Locate the cell with the specified text and output its [x, y] center coordinate. 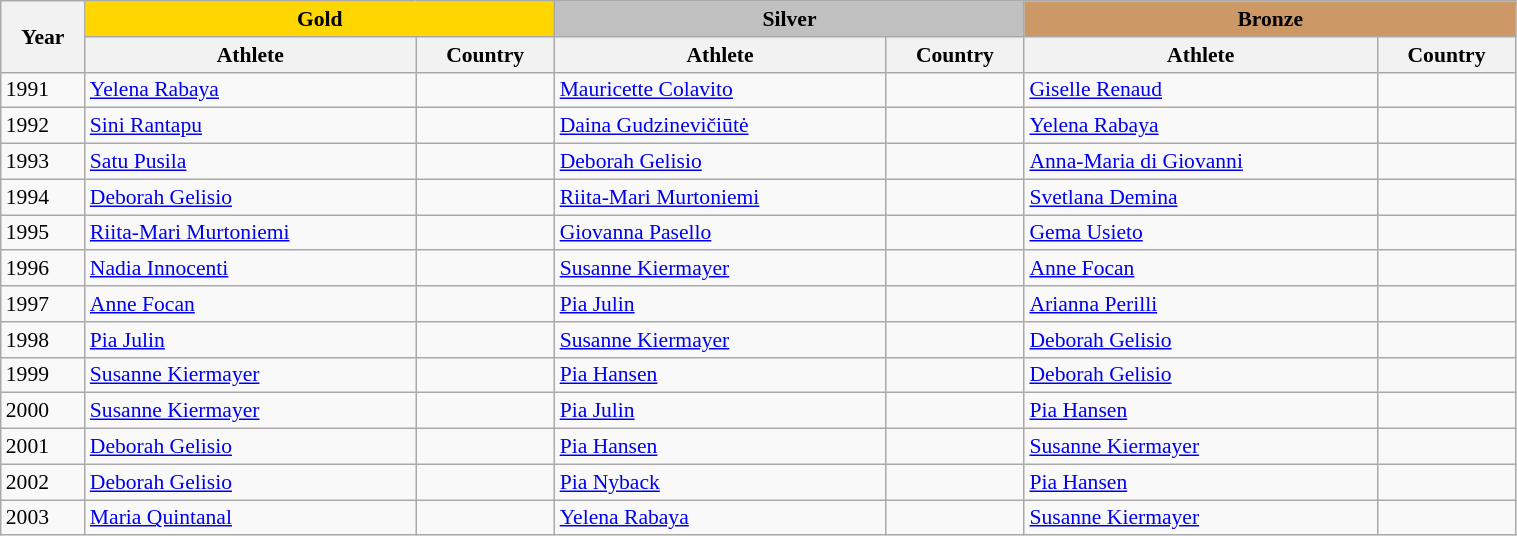
1992 [43, 126]
Anna-Maria di Giovanni [1200, 162]
Pia Nyback [720, 482]
Giselle Renaud [1200, 90]
2000 [43, 411]
2002 [43, 482]
1998 [43, 340]
1993 [43, 162]
Giovanna Pasello [720, 233]
Gold [320, 19]
Sini Rantapu [250, 126]
Arianna Perilli [1200, 304]
Nadia Innocenti [250, 269]
1996 [43, 269]
1994 [43, 197]
Gema Usieto [1200, 233]
Svetlana Demina [1200, 197]
1997 [43, 304]
1999 [43, 375]
1991 [43, 90]
Bronze [1270, 19]
Mauricette Colavito [720, 90]
Maria Quintanal [250, 518]
Silver [790, 19]
Year [43, 36]
2003 [43, 518]
Satu Pusila [250, 162]
Daina Gudzinevičiūtė [720, 126]
2001 [43, 447]
1995 [43, 233]
